Capture the cell that displays the provided text and extract its (x, y) central coordinate. 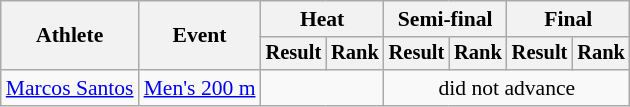
Athlete (70, 36)
Final (568, 19)
Semi-final (446, 19)
Event (200, 36)
Heat (322, 19)
Men's 200 m (200, 88)
Marcos Santos (70, 88)
did not advance (507, 88)
